Pinpoint the cell where the given text exists, returning its [X, Y] midpoint coordinate. 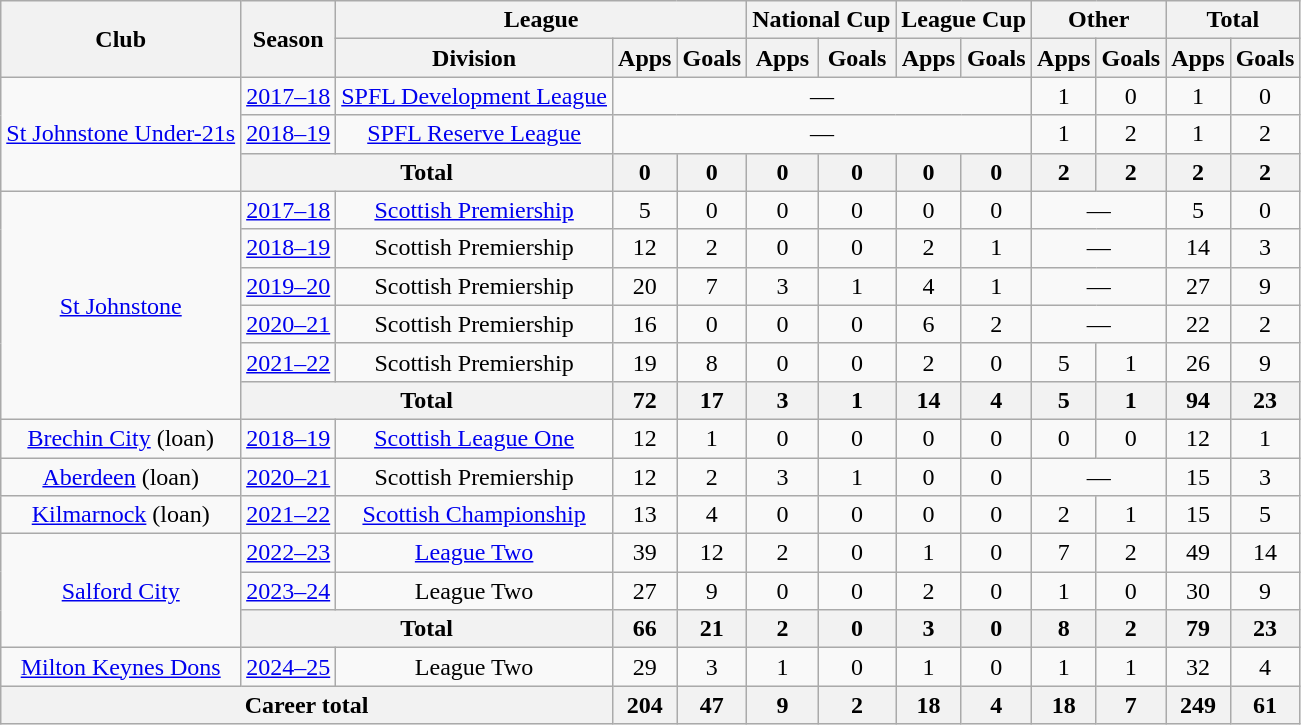
Salford City [121, 591]
39 [645, 553]
Milton Keynes Dons [121, 667]
49 [1198, 553]
72 [645, 400]
Division [474, 58]
League [542, 20]
Season [288, 39]
17 [712, 400]
League Cup [964, 20]
204 [645, 705]
Kilmarnock (loan) [121, 515]
2019–20 [288, 286]
47 [712, 705]
Career total [307, 705]
22 [1198, 324]
20 [645, 286]
32 [1198, 667]
2024–25 [288, 667]
61 [1265, 705]
249 [1198, 705]
66 [645, 629]
Aberdeen (loan) [121, 477]
19 [645, 362]
Other [1099, 20]
Scottish League One [474, 438]
21 [712, 629]
26 [1198, 362]
St Johnstone Under-21s [121, 134]
13 [645, 515]
SPFL Reserve League [474, 134]
2022–23 [288, 553]
16 [645, 324]
Scottish Championship [474, 515]
SPFL Development League [474, 96]
Club [121, 39]
30 [1198, 591]
2023–24 [288, 591]
St Johnstone [121, 305]
94 [1198, 400]
Brechin City (loan) [121, 438]
79 [1198, 629]
National Cup [822, 20]
29 [645, 667]
6 [928, 324]
